For the text-containing cell, return its midpoint in [x, y] coordinate format. 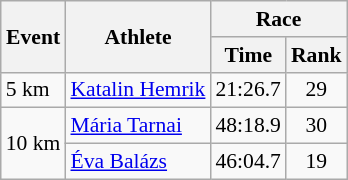
Éva Balázs [138, 162]
10 km [34, 144]
Katalin Hemrik [138, 90]
46:04.7 [248, 162]
48:18.9 [248, 126]
29 [316, 90]
Event [34, 36]
Rank [316, 55]
Mária Tarnai [138, 126]
30 [316, 126]
Race [278, 19]
21:26.7 [248, 90]
Time [248, 55]
5 km [34, 90]
19 [316, 162]
Athlete [138, 36]
